For the text-containing cell, return its midpoint in (x, y) coordinate format. 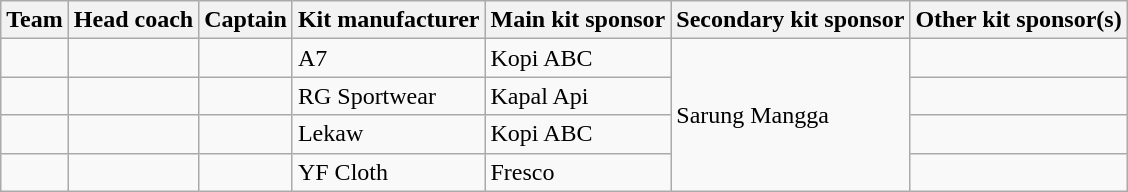
Fresco (578, 172)
Captain (246, 20)
A7 (388, 58)
Lekaw (388, 134)
Secondary kit sponsor (790, 20)
YF Cloth (388, 172)
Kapal Api (578, 96)
Sarung Mangga (790, 115)
RG Sportwear (388, 96)
Other kit sponsor(s) (1018, 20)
Kit manufacturer (388, 20)
Head coach (133, 20)
Team (35, 20)
Main kit sponsor (578, 20)
